Provide the (x, y) coordinate of the cell's center where the given text is located.  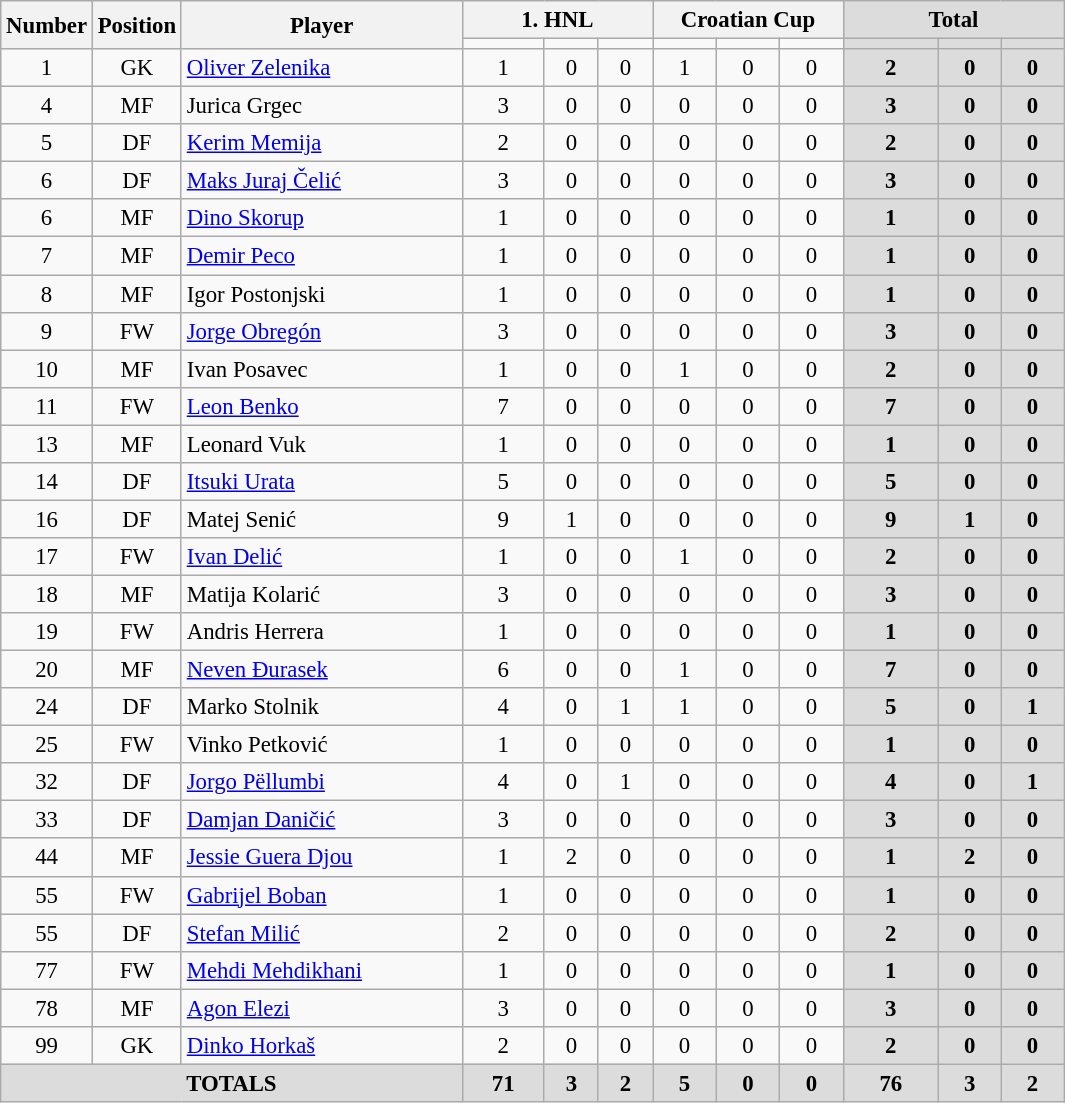
Demir Peco (322, 256)
76 (890, 1083)
77 (47, 970)
Number (47, 25)
Vinko Petković (322, 745)
Matija Kolarić (322, 594)
32 (47, 782)
1. HNL (558, 20)
19 (47, 632)
8 (47, 294)
11 (47, 406)
Itsuki Urata (322, 482)
78 (47, 1008)
44 (47, 858)
16 (47, 519)
Mehdi Mehdikhani (322, 970)
99 (47, 1046)
14 (47, 482)
Igor Postonjski (322, 294)
Ivan Delić (322, 557)
Player (322, 25)
Jurica Grgec (322, 106)
24 (47, 707)
Jorge Obregón (322, 331)
71 (503, 1083)
33 (47, 820)
10 (47, 369)
Leonard Vuk (322, 444)
Matej Senić (322, 519)
Andris Herrera (322, 632)
Ivan Posavec (322, 369)
17 (47, 557)
Jessie Guera Djou (322, 858)
Dino Skorup (322, 219)
Croatian Cup (748, 20)
Stefan Milić (322, 933)
18 (47, 594)
Gabrijel Boban (322, 895)
Jorgo Pëllumbi (322, 782)
Marko Stolnik (322, 707)
Neven Đurasek (322, 670)
Kerim Memija (322, 143)
Agon Elezi (322, 1008)
Leon Benko (322, 406)
Oliver Zelenika (322, 68)
25 (47, 745)
Dinko Horkaš (322, 1046)
13 (47, 444)
Total (954, 20)
20 (47, 670)
Damjan Daničić (322, 820)
Maks Juraj Čelić (322, 181)
Position (136, 25)
TOTALS (232, 1083)
